Capture the cell that displays the provided text and extract its (X, Y) central coordinate. 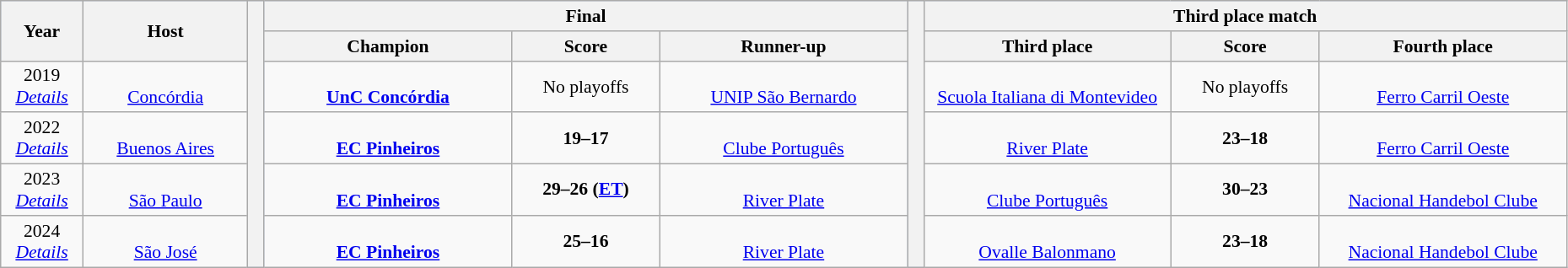
2019Details (42, 86)
2022Details (42, 138)
Concórdia (165, 86)
2024Details (42, 241)
Buenos Aires (165, 138)
Champion (388, 46)
29–26 (ET) (586, 190)
Third place (1048, 46)
UNIP São Bernardo (783, 86)
19–17 (586, 138)
Ovalle Balonmano (1048, 241)
Final (585, 16)
São Paulo (165, 190)
Runner-up (783, 46)
2023Details (42, 190)
São José (165, 241)
Third place match (1245, 16)
UnC Concórdia (388, 86)
Fourth place (1442, 46)
25–16 (586, 241)
Year (42, 30)
Scuola Italiana di Montevideo (1048, 86)
30–23 (1245, 190)
Host (165, 30)
